Search for the cell housing the specified text and yield its [x, y] center coordinate. 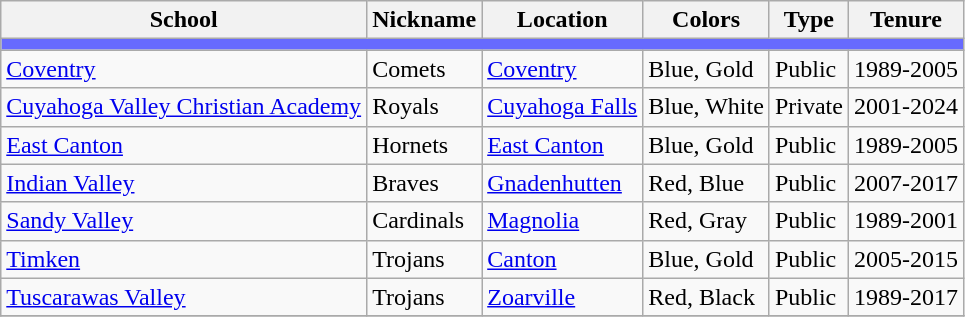
Nickname [424, 20]
School [184, 20]
Tenure [906, 20]
Sandy Valley [184, 221]
1989-2001 [906, 221]
1989-2017 [906, 297]
Indian Valley [184, 183]
Canton [562, 259]
Magnolia [562, 221]
Colors [706, 20]
2001-2024 [906, 107]
2005-2015 [906, 259]
2007-2017 [906, 183]
Gnadenhutten [562, 183]
Hornets [424, 145]
Timken [184, 259]
Tuscarawas Valley [184, 297]
Red, Black [706, 297]
Royals [424, 107]
Zoarville [562, 297]
Red, Blue [706, 183]
Private [808, 107]
Braves [424, 183]
Comets [424, 69]
Cuyahoga Falls [562, 107]
Cardinals [424, 221]
Location [562, 20]
Type [808, 20]
Cuyahoga Valley Christian Academy [184, 107]
Red, Gray [706, 221]
Blue, White [706, 107]
